For the text-containing cell, return its midpoint in [x, y] coordinate format. 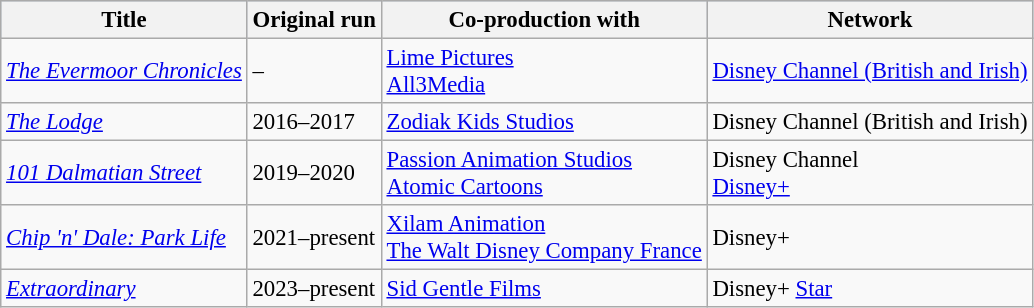
The Evermoor Chronicles [124, 72]
Co-production with [544, 20]
Xilam AnimationThe Walt Disney Company France [544, 238]
Disney+ [870, 238]
Passion Animation StudiosAtomic Cartoons [544, 174]
2019–2020 [314, 174]
Original run [314, 20]
101 Dalmatian Street [124, 174]
Zodiak Kids Studios [544, 122]
– [314, 72]
Sid Gentle Films [544, 289]
2021–present [314, 238]
2023–present [314, 289]
Lime PicturesAll3Media [544, 72]
Title [124, 20]
Disney+ Star [870, 289]
Chip 'n' Dale: Park Life [124, 238]
2016–2017 [314, 122]
Extraordinary [124, 289]
The Lodge [124, 122]
Network [870, 20]
Disney ChannelDisney+ [870, 174]
